Return [x, y] of the center of cell containing provided text 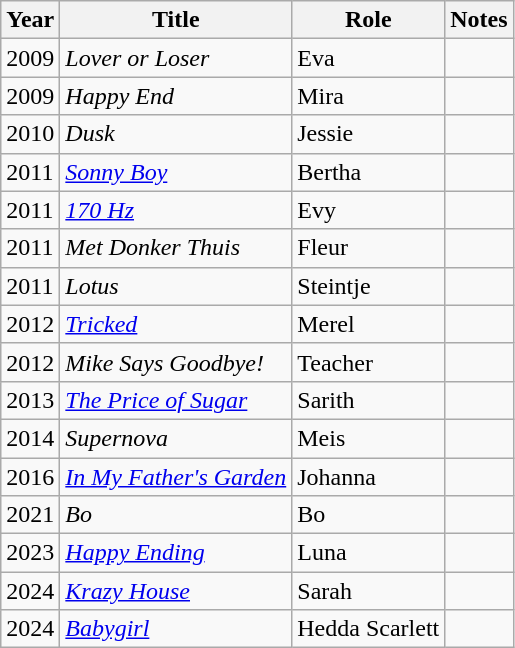
Krazy House [176, 591]
2023 [30, 553]
Happy End [176, 96]
Dusk [176, 134]
2021 [30, 515]
Lotus [176, 286]
Notes [479, 20]
Babygirl [176, 629]
Bertha [368, 172]
2014 [30, 438]
Role [368, 20]
Steintje [368, 286]
2010 [30, 134]
Title [176, 20]
Jessie [368, 134]
Eva [368, 58]
The Price of Sugar [176, 400]
Evy [368, 210]
Mike Says Goodbye! [176, 362]
Sarah [368, 591]
Sarith [368, 400]
2013 [30, 400]
Teacher [368, 362]
Luna [368, 553]
Merel [368, 324]
Happy Ending [176, 553]
Year [30, 20]
Supernova [176, 438]
Tricked [176, 324]
Mira [368, 96]
Hedda Scarlett [368, 629]
Met Donker Thuis [176, 248]
Sonny Boy [176, 172]
Fleur [368, 248]
Meis [368, 438]
Lover or Loser [176, 58]
2016 [30, 477]
In My Father's Garden [176, 477]
170 Hz [176, 210]
Johanna [368, 477]
